Locate the cell with the specified text and output its (X, Y) center coordinate. 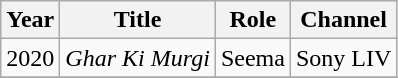
Year (30, 20)
2020 (30, 58)
Sony LIV (343, 58)
Channel (343, 20)
Title (138, 20)
Ghar Ki Murgi (138, 58)
Role (252, 20)
Seema (252, 58)
